Output the (X, Y) coordinate of the center of the cell containing the given text.  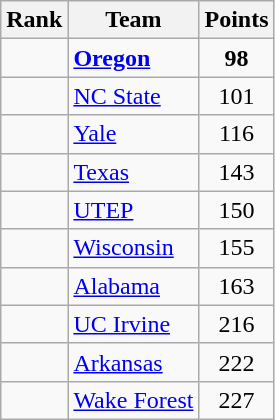
Team (134, 20)
150 (236, 210)
Yale (134, 134)
143 (236, 172)
227 (236, 400)
Rank (34, 20)
222 (236, 362)
155 (236, 248)
UC Irvine (134, 324)
Texas (134, 172)
Wisconsin (134, 248)
101 (236, 96)
NC State (134, 96)
163 (236, 286)
Arkansas (134, 362)
Alabama (134, 286)
Points (236, 20)
216 (236, 324)
116 (236, 134)
98 (236, 58)
Oregon (134, 58)
Wake Forest (134, 400)
UTEP (134, 210)
